Return [x, y] of the center of cell containing provided text 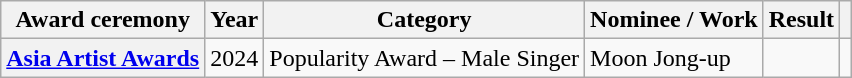
Year [234, 20]
Moon Jong-up [674, 58]
Popularity Award – Male Singer [424, 58]
Nominee / Work [674, 20]
Award ceremony [103, 20]
2024 [234, 58]
Category [424, 20]
Result [801, 20]
Asia Artist Awards [103, 58]
